For the text-containing cell, return its midpoint in (x, y) coordinate format. 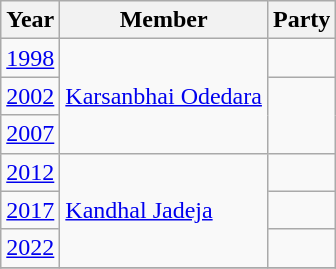
2017 (30, 210)
2012 (30, 172)
Kandhal Jadeja (164, 210)
Member (164, 20)
2007 (30, 134)
1998 (30, 58)
2002 (30, 96)
Year (30, 20)
Karsanbhai Odedara (164, 96)
2022 (30, 248)
Party (301, 20)
